Return [x, y] of the center of cell containing provided text 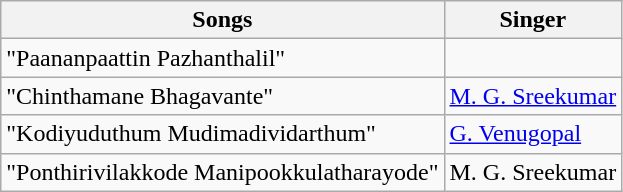
Songs [222, 20]
"Ponthirivilakkode Manipookkulatharayode" [222, 172]
G. Venugopal [533, 134]
Singer [533, 20]
"Kodiyuduthum Mudimadividarthum" [222, 134]
"Paananpaattin Pazhanthalil" [222, 58]
"Chinthamane Bhagavante" [222, 96]
